Determine the (X, Y) coordinate at the center of the cell enclosing the given text.  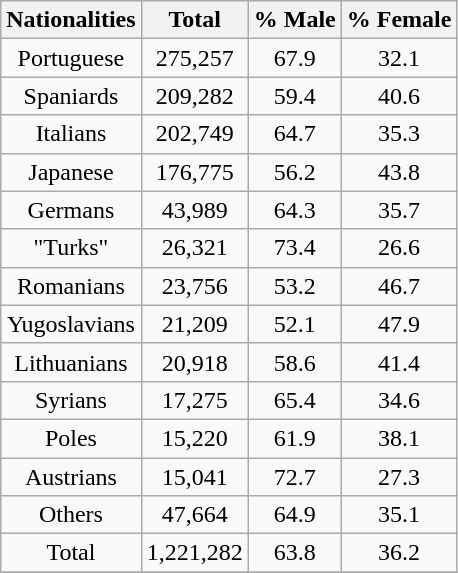
21,209 (194, 324)
40.6 (399, 96)
61.9 (294, 438)
43.8 (399, 172)
17,275 (194, 400)
23,756 (194, 286)
64.7 (294, 134)
% Male (294, 20)
"Turks" (71, 248)
65.4 (294, 400)
72.7 (294, 477)
58.6 (294, 362)
35.3 (399, 134)
Nationalities (71, 20)
Italians (71, 134)
43,989 (194, 210)
209,282 (194, 96)
% Female (399, 20)
27.3 (399, 477)
53.2 (294, 286)
26,321 (194, 248)
59.4 (294, 96)
46.7 (399, 286)
73.4 (294, 248)
Poles (71, 438)
47,664 (194, 515)
Spaniards (71, 96)
Syrians (71, 400)
64.3 (294, 210)
Austrians (71, 477)
32.1 (399, 58)
Romanians (71, 286)
Portuguese (71, 58)
36.2 (399, 553)
Yugoslavians (71, 324)
34.6 (399, 400)
20,918 (194, 362)
63.8 (294, 553)
202,749 (194, 134)
1,221,282 (194, 553)
47.9 (399, 324)
26.6 (399, 248)
64.9 (294, 515)
Lithuanians (71, 362)
41.4 (399, 362)
15,041 (194, 477)
275,257 (194, 58)
56.2 (294, 172)
176,775 (194, 172)
15,220 (194, 438)
38.1 (399, 438)
Germans (71, 210)
Japanese (71, 172)
35.1 (399, 515)
52.1 (294, 324)
67.9 (294, 58)
35.7 (399, 210)
Others (71, 515)
